Return the (x, y) coordinate for the center point of the cell that contains the specified text.  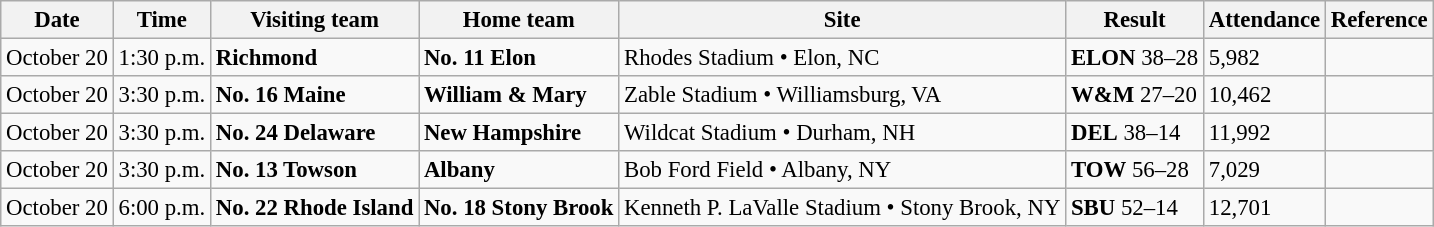
Zable Stadium • Williamsburg, VA (842, 95)
Date (57, 20)
1:30 p.m. (162, 58)
William & Mary (519, 95)
Visiting team (315, 20)
5,982 (1264, 58)
Site (842, 20)
DEL 38–14 (1135, 133)
11,992 (1264, 133)
Kenneth P. LaValle Stadium • Stony Brook, NY (842, 208)
TOW 56–28 (1135, 170)
No. 11 Elon (519, 58)
No. 13 Towson (315, 170)
Attendance (1264, 20)
No. 16 Maine (315, 95)
7,029 (1264, 170)
12,701 (1264, 208)
W&M 27–20 (1135, 95)
6:00 p.m. (162, 208)
Bob Ford Field • Albany, NY (842, 170)
Albany (519, 170)
Wildcat Stadium • Durham, NH (842, 133)
New Hampshire (519, 133)
Home team (519, 20)
10,462 (1264, 95)
No. 24 Delaware (315, 133)
No. 18 Stony Brook (519, 208)
No. 22 Rhode Island (315, 208)
SBU 52–14 (1135, 208)
Reference (1379, 20)
Richmond (315, 58)
ELON 38–28 (1135, 58)
Rhodes Stadium • Elon, NC (842, 58)
Result (1135, 20)
Time (162, 20)
